Return (X, Y) of the center of cell containing provided text 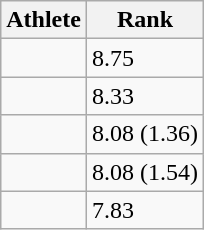
Rank (144, 20)
8.75 (144, 58)
8.08 (1.54) (144, 172)
8.08 (1.36) (144, 134)
8.33 (144, 96)
7.83 (144, 210)
Athlete (44, 20)
